Determine the (X, Y) coordinate at the center of the cell enclosing the given text.  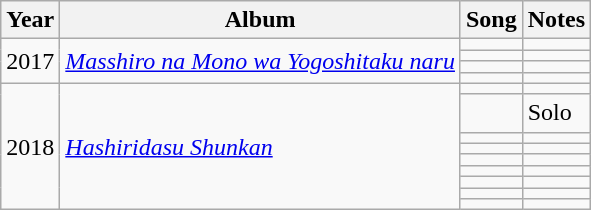
2017 (30, 61)
Album (260, 20)
Solo (556, 113)
Year (30, 20)
Notes (556, 20)
2018 (30, 146)
Masshiro na Mono wa Yogoshitaku naru (260, 61)
Hashiridasu Shunkan (260, 146)
Song (491, 20)
